Detect which cell encompasses the target text, then output its (x, y) center coordinate. 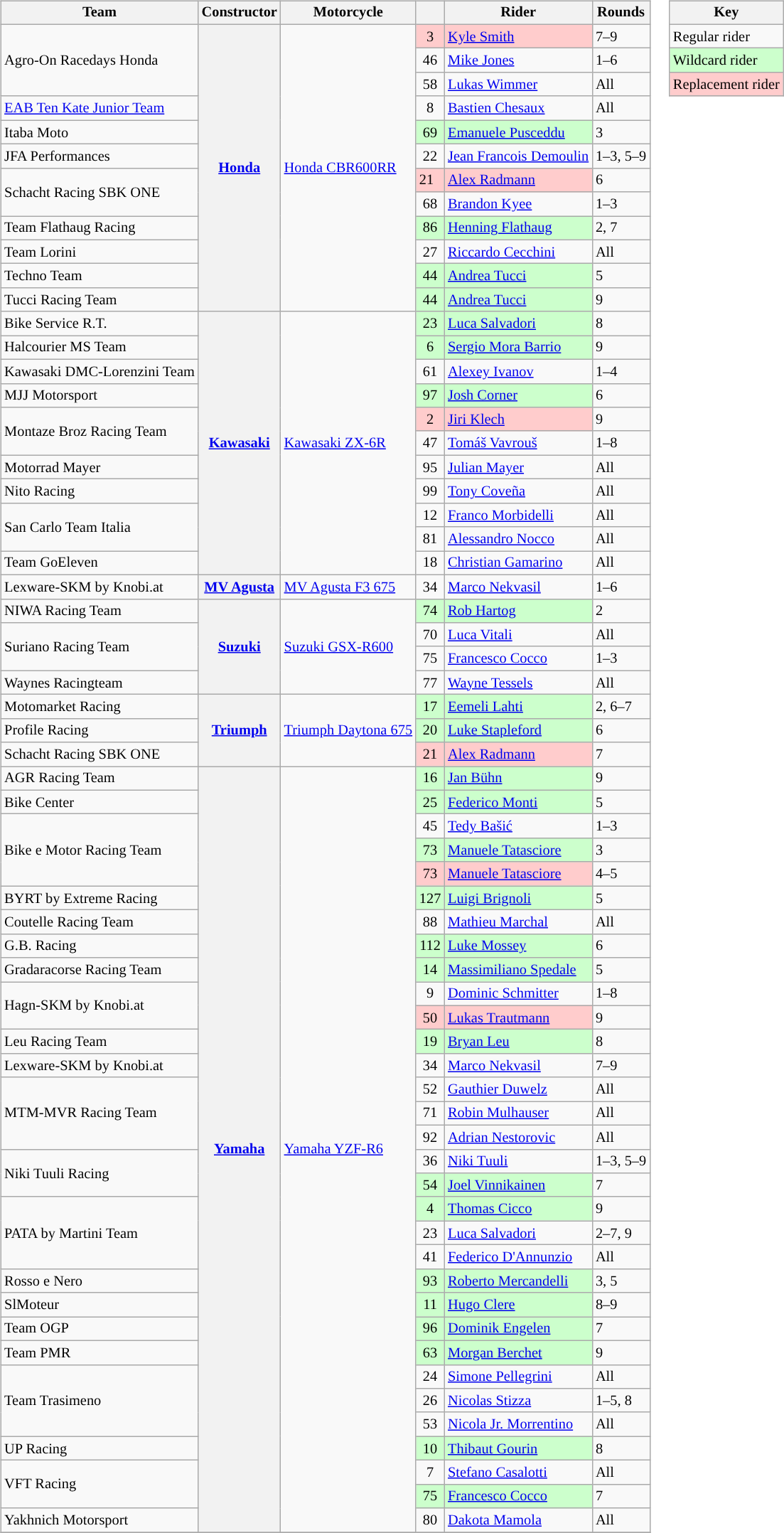
112 (430, 946)
Yamaha (240, 1149)
70 (430, 635)
Waynes Racingteam (100, 683)
Wayne Tessels (518, 683)
Suriano Racing Team (100, 647)
Team Flathaug Racing (100, 228)
47 (430, 443)
Dakota Mamola (518, 1520)
Federico D'Annunzio (518, 1257)
Alessandro Nocco (518, 539)
EAB Ten Kate Junior Team (100, 108)
4 (430, 1209)
1–5, 8 (621, 1401)
22 (430, 156)
Rosso e Nero (100, 1281)
Rider (518, 13)
Triumph (240, 731)
Gauthier Duwelz (518, 1089)
Lukas Wimmer (518, 85)
Leu Racing Team (100, 1042)
63 (430, 1352)
95 (430, 467)
2, 6–7 (621, 707)
Tony Coveña (518, 491)
MV Agusta F3 675 (348, 587)
Replacement rider (726, 85)
Hagn-SKM by Knobi.at (100, 1005)
Joel Vinnikainen (518, 1185)
Wildcard rider (726, 60)
80 (430, 1520)
4–5 (621, 874)
14 (430, 970)
Luigi Brignoli (518, 898)
Riccardo Cecchini (518, 252)
92 (430, 1137)
Luke Mossey (518, 946)
52 (430, 1089)
Kyle Smith (518, 36)
Massimiliano Spedale (518, 970)
Robin Mulhauser (518, 1113)
10 (430, 1448)
Regular rider (726, 36)
JFA Performances (100, 156)
VFT Racing (100, 1485)
Yamaha YZF-R6 (348, 1149)
PATA by Martini Team (100, 1233)
Suzuki (240, 647)
27 (430, 252)
Motomarket Racing (100, 707)
San Carlo Team Italia (100, 526)
Tucci Racing Team (100, 300)
Bryan Leu (518, 1042)
Kawasaki DMC-Lorenzini Team (100, 371)
25 (430, 802)
Eemeli Lahti (518, 707)
45 (430, 826)
Motorcycle (348, 13)
Profile Racing (100, 730)
1–4 (621, 371)
71 (430, 1113)
Lukas Trautmann (518, 1017)
18 (430, 563)
Team GoEleven (100, 563)
Honda (240, 168)
96 (430, 1329)
Itaba Moto (100, 132)
Coutelle Racing Team (100, 922)
Emanuele Pusceddu (518, 132)
Thomas Cicco (518, 1209)
3, 5 (621, 1281)
MV Agusta (240, 587)
Adrian Nestorovic (518, 1137)
36 (430, 1161)
Christian Gamarino (518, 563)
Thibaut Gourin (518, 1448)
Dominik Engelen (518, 1329)
54 (430, 1185)
16 (430, 779)
127 (430, 898)
Julian Mayer (518, 467)
88 (430, 922)
Dominic Schmitter (518, 994)
Sergio Mora Barrio (518, 348)
Luca Vitali (518, 635)
Henning Flathaug (518, 228)
Josh Corner (518, 395)
74 (430, 611)
Luke Stapleford (518, 730)
Jiri Klech (518, 420)
SlMoteur (100, 1305)
19 (430, 1042)
Roberto Mercandelli (518, 1281)
Tedy Bašić (518, 826)
Team (100, 13)
Niki Tuuli Racing (100, 1173)
Nicolas Stizza (518, 1401)
11 (430, 1305)
77 (430, 683)
Franco Morbidelli (518, 515)
Rob Hartog (518, 611)
Motorrad Mayer (100, 467)
86 (430, 228)
Key (726, 13)
AGR Racing Team (100, 779)
Hugo Clere (518, 1305)
50 (430, 1017)
58 (430, 85)
69 (430, 132)
Team Lorini (100, 252)
Stefano Casalotti (518, 1473)
MTM-MVR Racing Team (100, 1113)
17 (430, 707)
Honda CBR600RR (348, 168)
Kawasaki ZX-6R (348, 443)
Team OGP (100, 1329)
Bike Service R.T. (100, 324)
Montaze Broz Racing Team (100, 431)
UP Racing (100, 1448)
24 (430, 1377)
Bike e Motor Racing Team (100, 850)
Morgan Berchet (518, 1352)
Kawasaki (240, 443)
20 (430, 730)
Simone Pellegrini (518, 1377)
Nito Racing (100, 491)
Rounds (621, 13)
Nicola Jr. Morrentino (518, 1424)
Bike Center (100, 802)
53 (430, 1424)
BYRT by Extreme Racing (100, 898)
8–9 (621, 1305)
61 (430, 371)
Techno Team (100, 276)
Gradaracorse Racing Team (100, 970)
97 (430, 395)
Tomáš Vavrouš (518, 443)
68 (430, 204)
46 (430, 60)
Jean Francois Demoulin (518, 156)
Suzuki GSX-R600 (348, 647)
Niki Tuuli (518, 1161)
Halcourier MS Team (100, 348)
26 (430, 1401)
Constructor (240, 13)
2–7, 9 (621, 1233)
Triumph Daytona 675 (348, 731)
Federico Monti (518, 802)
Brandon Kyee (518, 204)
Team PMR (100, 1352)
41 (430, 1257)
NIWA Racing Team (100, 611)
Mike Jones (518, 60)
81 (430, 539)
2, 7 (621, 228)
12 (430, 515)
Alexey Ivanov (518, 371)
93 (430, 1281)
MJJ Motorsport (100, 395)
Mathieu Marchal (518, 922)
99 (430, 491)
Bastien Chesaux (518, 108)
G.B. Racing (100, 946)
Jan Bühn (518, 779)
Agro-On Racedays Honda (100, 60)
Yakhnich Motorsport (100, 1520)
Team Trasimeno (100, 1401)
